Output the [X, Y] coordinate of the center of the cell containing the given text.  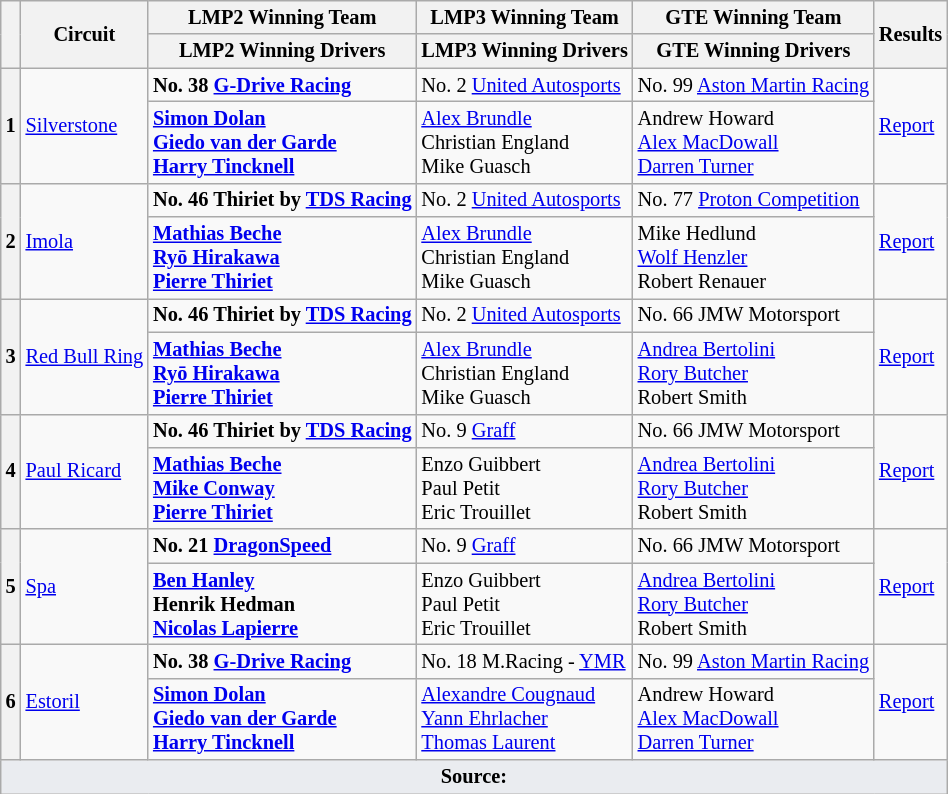
LMP2 Winning Drivers [282, 51]
6 [11, 702]
No. 21 DragonSpeed [282, 546]
GTE Winning Team [754, 17]
Spa [85, 586]
LMP2 Winning Team [282, 17]
4 [11, 472]
Imola [85, 240]
LMP3 Winning Drivers [524, 51]
Results [910, 34]
Estoril [85, 702]
5 [11, 586]
Circuit [85, 34]
Mike Hedlund Wolf Henzler Robert Renauer [754, 258]
Red Bull Ring [85, 356]
1 [11, 126]
Silverstone [85, 126]
2 [11, 240]
GTE Winning Drivers [754, 51]
No. 18 M.Racing - YMR [524, 661]
No. 77 Proton Competition [754, 200]
3 [11, 356]
Paul Ricard [85, 472]
Source: [474, 777]
Mathias Beche Mike Conway Pierre Thiriet [282, 488]
Ben Hanley Henrik Hedman Nicolas Lapierre [282, 604]
LMP3 Winning Team [524, 17]
Alexandre Cougnaud Yann Ehrlacher Thomas Laurent [524, 719]
